Capture the cell that displays the provided text and extract its (x, y) central coordinate. 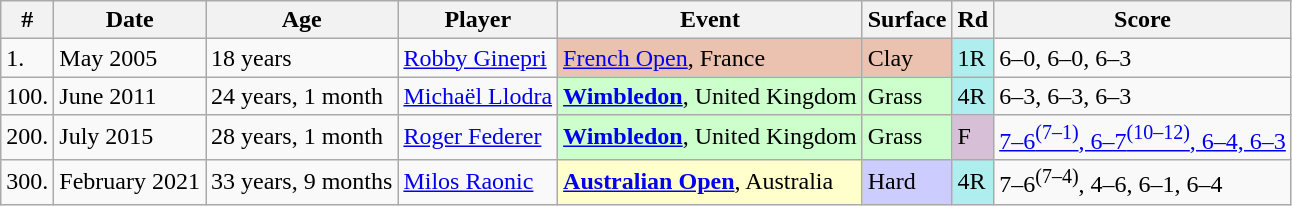
7–6(7–1), 6–7(10–12), 6–4, 6–3 (1143, 138)
28 years, 1 month (302, 138)
6–0, 6–0, 6–3 (1143, 58)
Roger Federer (478, 138)
100. (28, 96)
Robby Ginepri (478, 58)
Player (478, 20)
French Open, France (710, 58)
1R (973, 58)
Clay (907, 58)
Date (130, 20)
6–3, 6–3, 6–3 (1143, 96)
Age (302, 20)
300. (28, 182)
July 2015 (130, 138)
7–6(7–4), 4–6, 6–1, 6–4 (1143, 182)
June 2011 (130, 96)
Surface (907, 20)
33 years, 9 months (302, 182)
Score (1143, 20)
# (28, 20)
24 years, 1 month (302, 96)
Milos Raonic (478, 182)
February 2021 (130, 182)
18 years (302, 58)
200. (28, 138)
Michaël Llodra (478, 96)
May 2005 (130, 58)
Australian Open, Australia (710, 182)
1. (28, 58)
Rd (973, 20)
Hard (907, 182)
F (973, 138)
Event (710, 20)
